Scan for the cell matching the given text and deliver its (X, Y) coordinate at center. 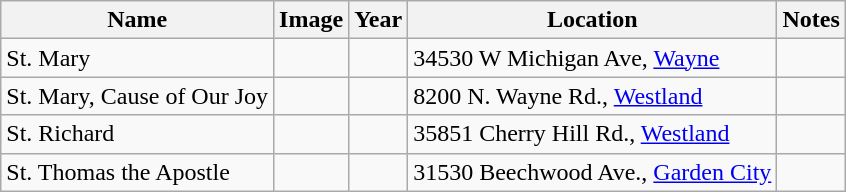
Location (592, 20)
St. Richard (138, 134)
8200 N. Wayne Rd., Westland (592, 96)
Name (138, 20)
34530 W Michigan Ave, Wayne (592, 58)
St. Mary, Cause of Our Joy (138, 96)
Notes (811, 20)
35851 Cherry Hill Rd., Westland (592, 134)
St. Mary (138, 58)
St. Thomas the Apostle (138, 172)
31530 Beechwood Ave., Garden City (592, 172)
Year (378, 20)
Image (312, 20)
